Capture the cell that displays the provided text and extract its (x, y) central coordinate. 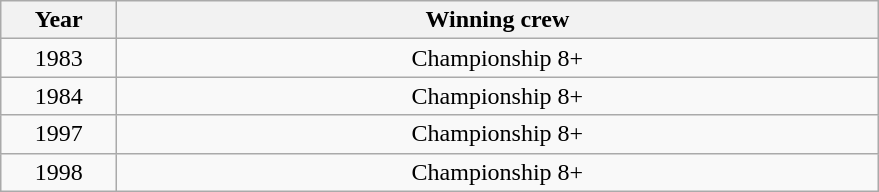
1984 (59, 96)
1997 (59, 134)
Year (59, 20)
1983 (59, 58)
1998 (59, 172)
Winning crew (498, 20)
